Locate the cell with the specified text and output its (X, Y) center coordinate. 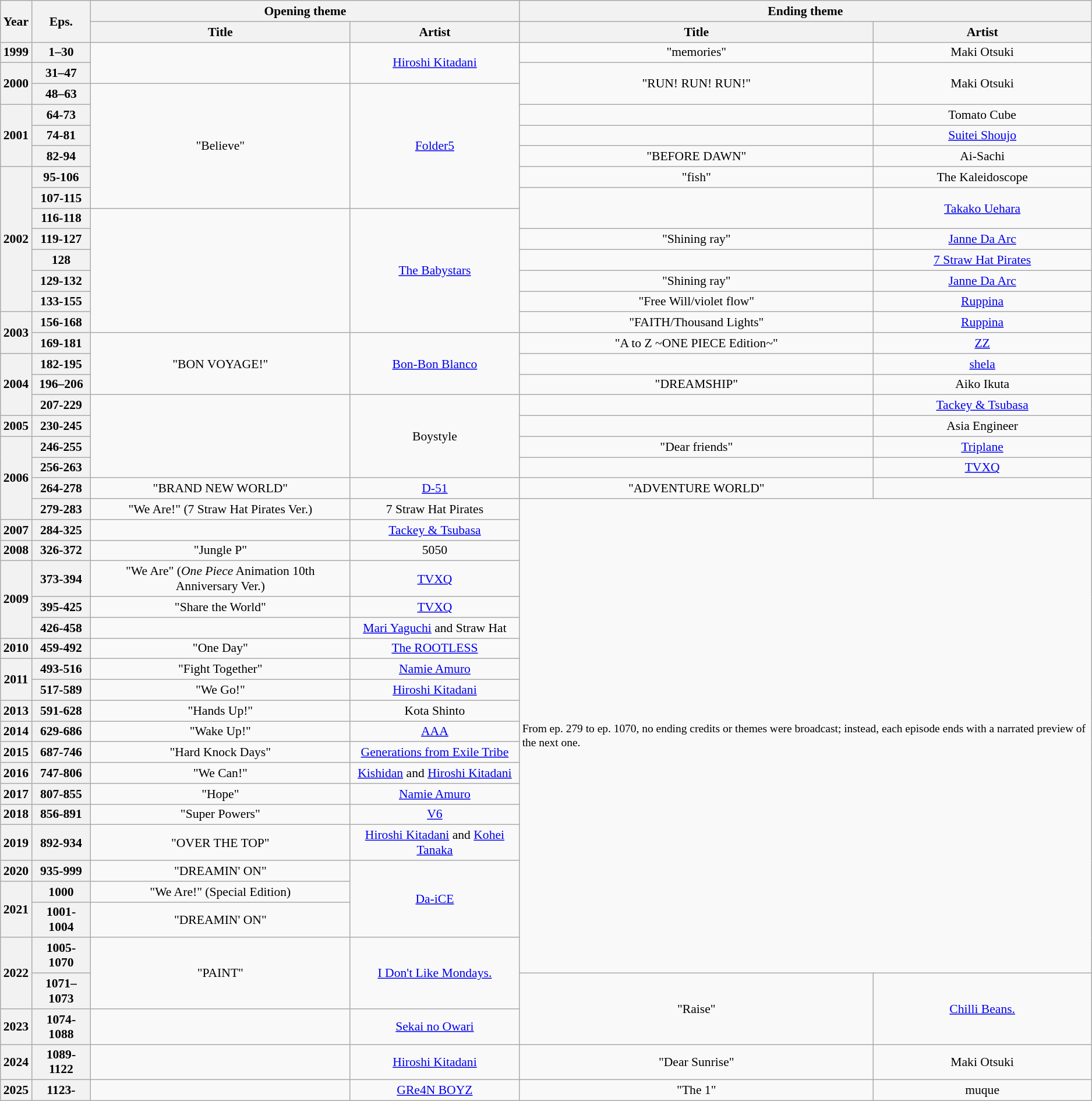
"BEFORE DAWN" (697, 157)
"We Are!" (7 Straw Hat Pirates Ver.) (220, 509)
"We Are!" (Special Edition) (220, 892)
"Hard Knock Days" (220, 753)
Kishidan and Hiroshi Kitadani (434, 773)
"One Day" (220, 648)
ZZ (983, 343)
687-746 (61, 753)
48–63 (61, 94)
"fish" (697, 177)
517-589 (61, 690)
"Share the World" (220, 607)
Suitei Shoujo (983, 136)
156-168 (61, 323)
1123- (61, 1091)
2001 (16, 135)
2007 (16, 530)
2000 (16, 84)
326-372 (61, 550)
Ai-Sachi (983, 157)
230-245 (61, 426)
2024 (16, 1063)
"Super Powers" (220, 814)
"The 1" (697, 1091)
"Dear Sunrise" (697, 1063)
The Kaleidoscope (983, 177)
116-118 (61, 218)
2017 (16, 794)
1074-1088 (61, 1026)
GRe4N BOYZ (434, 1091)
2019 (16, 842)
5050 (434, 550)
2020 (16, 871)
Year (16, 21)
129-132 (61, 281)
Folder5 (434, 146)
Bon-Bon Blanco (434, 364)
128 (61, 260)
1005-1070 (61, 955)
"ADVENTURE WORLD" (697, 489)
Sekai no Owari (434, 1026)
D-51 (434, 489)
395-425 (61, 607)
"PAINT" (220, 973)
182-195 (61, 364)
95-106 (61, 177)
2006 (16, 478)
1000 (61, 892)
"BRAND NEW WORLD" (220, 489)
207-229 (61, 405)
1–30 (61, 52)
2023 (16, 1026)
"DREAMSHIP" (697, 384)
"Believe" (220, 146)
256-263 (61, 468)
493-516 (61, 669)
1001-1004 (61, 919)
"BON VOYAGE!" (220, 364)
64-73 (61, 115)
Chilli Beans. (983, 1009)
2018 (16, 814)
196–206 (61, 384)
2008 (16, 550)
I Don't Like Mondays. (434, 973)
Kota Shinto (434, 711)
2009 (16, 599)
169-181 (61, 343)
The ROOTLESS (434, 648)
2013 (16, 711)
107-115 (61, 198)
747-806 (61, 773)
Mari Yaguchi and Straw Hat (434, 628)
"OVER THE TOP" (220, 842)
2015 (16, 753)
Asia Engineer (983, 426)
892-934 (61, 842)
1089-1122 (61, 1063)
"We Go!" (220, 690)
"We Are" (One Piece Animation 10th Anniversary Ver.) (220, 579)
"RUN! RUN! RUN!" (697, 84)
Generations from Exile Tribe (434, 753)
From ep. 279 to ep. 1070, no ending credits or themes were broadcast; instead, each episode ends with a narrated preview of the next one. (805, 736)
591-628 (61, 711)
279-283 (61, 509)
2014 (16, 732)
74-81 (61, 136)
Opening theme (305, 11)
Da-iCE (434, 899)
2002 (16, 239)
246-255 (61, 447)
2021 (16, 910)
shela (983, 364)
2004 (16, 384)
935-999 (61, 871)
Eps. (61, 21)
muque (983, 1091)
"FAITH/Thousand Lights" (697, 323)
2003 (16, 333)
"A to Z ~ONE PIECE Edition~" (697, 343)
Aiko Ikuta (983, 384)
119-127 (61, 239)
Boystyle (434, 436)
Ending theme (805, 11)
Takako Uehara (983, 209)
"memories" (697, 52)
2011 (16, 679)
284-325 (61, 530)
1071–1073 (61, 991)
"Fight Together" (220, 669)
"Dear friends" (697, 447)
"Hope" (220, 794)
82-94 (61, 157)
1999 (16, 52)
459-492 (61, 648)
Tomato Cube (983, 115)
629-686 (61, 732)
"Free Will/violet flow" (697, 302)
807-855 (61, 794)
Triplane (983, 447)
2016 (16, 773)
"Hands Up!" (220, 711)
31–47 (61, 73)
373-394 (61, 579)
Hiroshi Kitadani and Kohei Tanaka (434, 842)
2022 (16, 973)
The Babystars (434, 270)
V6 (434, 814)
133-155 (61, 302)
"Raise" (697, 1009)
264-278 (61, 489)
"Wake Up!" (220, 732)
2025 (16, 1091)
"We Can!" (220, 773)
AAA (434, 732)
2010 (16, 648)
426-458 (61, 628)
2005 (16, 426)
856-891 (61, 814)
"Jungle P" (220, 550)
